Output the (x, y) coordinate of the center of the cell containing the given text.  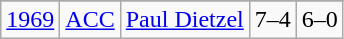
7–4 (272, 20)
1969 (30, 20)
Paul Dietzel (184, 20)
6–0 (320, 20)
ACC (90, 20)
